Pinpoint the cell where the given text exists, returning its (X, Y) midpoint coordinate. 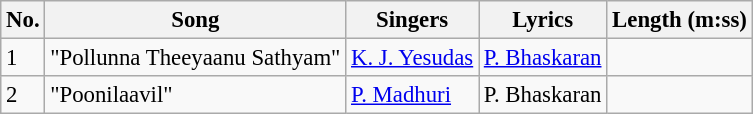
Length (m:ss) (680, 20)
Lyrics (542, 20)
Singers (412, 20)
No. (23, 20)
2 (23, 95)
1 (23, 58)
Song (196, 20)
"Pollunna Theeyaanu Sathyam" (196, 58)
P. Madhuri (412, 95)
"Poonilaavil" (196, 95)
K. J. Yesudas (412, 58)
